Return [X, Y] of the center of cell containing provided text 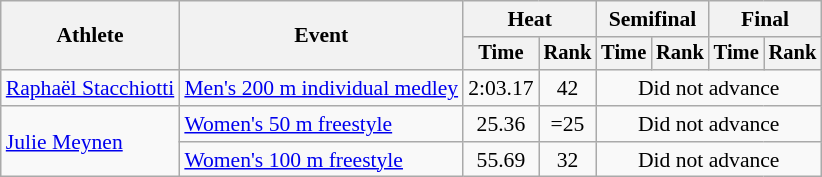
42 [568, 88]
Raphaël Stacchiotti [90, 88]
Final [765, 19]
Heat [530, 19]
Athlete [90, 36]
25.36 [500, 124]
Event [321, 36]
2:03.17 [500, 88]
Semifinal [652, 19]
Women's 50 m freestyle [321, 124]
=25 [568, 124]
Men's 200 m individual medley [321, 88]
Julie Meynen [90, 142]
